Find where the given text appears and provide that cell's center as [x, y] coordinate. 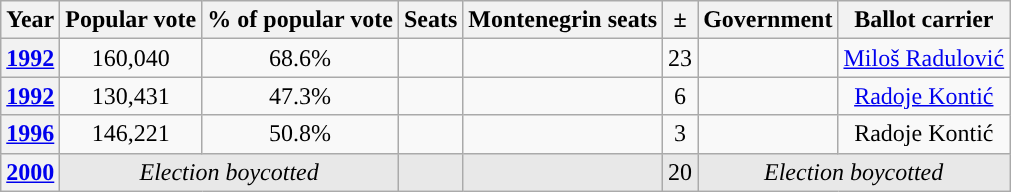
Popular vote [131, 20]
% of popular vote [300, 20]
47.3% [300, 96]
68.6% [300, 58]
2000 [30, 172]
50.8% [300, 134]
6 [680, 96]
146,221 [131, 134]
130,431 [131, 96]
23 [680, 58]
160,040 [131, 58]
Government [768, 20]
Seats [430, 20]
Ballot carrier [924, 20]
Miloš Radulović [924, 58]
Montenegrin seats [563, 20]
3 [680, 134]
20 [680, 172]
Year [30, 20]
± [680, 20]
1996 [30, 134]
